For the text-containing cell, return its midpoint in (X, Y) coordinate format. 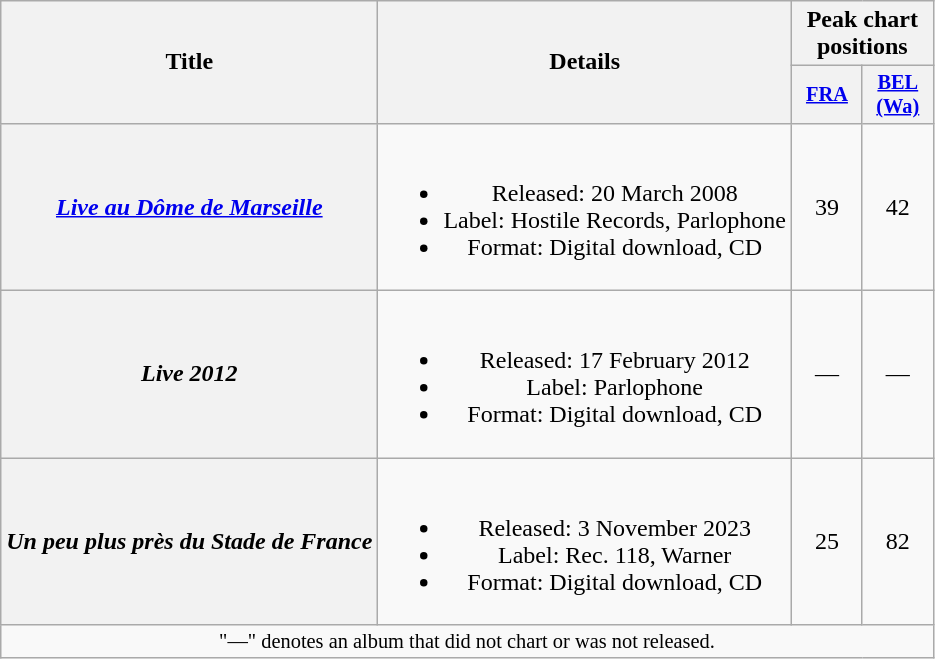
82 (898, 542)
39 (828, 206)
BEL(Wa) (898, 95)
Peak chart positions (863, 34)
42 (898, 206)
Released: 20 March 2008Label: Hostile Records, ParlophoneFormat: Digital download, CD (585, 206)
Live 2012 (190, 374)
25 (828, 542)
"—" denotes an album that did not chart or was not released. (467, 642)
Un peu plus près du Stade de France (190, 542)
Title (190, 62)
Released: 17 February 2012Label: ParlophoneFormat: Digital download, CD (585, 374)
Live au Dôme de Marseille (190, 206)
Details (585, 62)
Released: 3 November 2023Label: Rec. 118, WarnerFormat: Digital download, CD (585, 542)
FRA (828, 95)
